Pinpoint the cell where the given text exists, returning its [X, Y] midpoint coordinate. 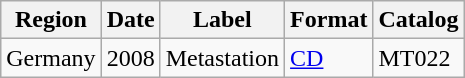
CD [329, 58]
MT022 [418, 58]
Date [130, 20]
Label [222, 20]
Germany [51, 58]
Metastation [222, 58]
Format [329, 20]
Region [51, 20]
Catalog [418, 20]
2008 [130, 58]
